Pinpoint the cell where the given text exists, returning its (x, y) midpoint coordinate. 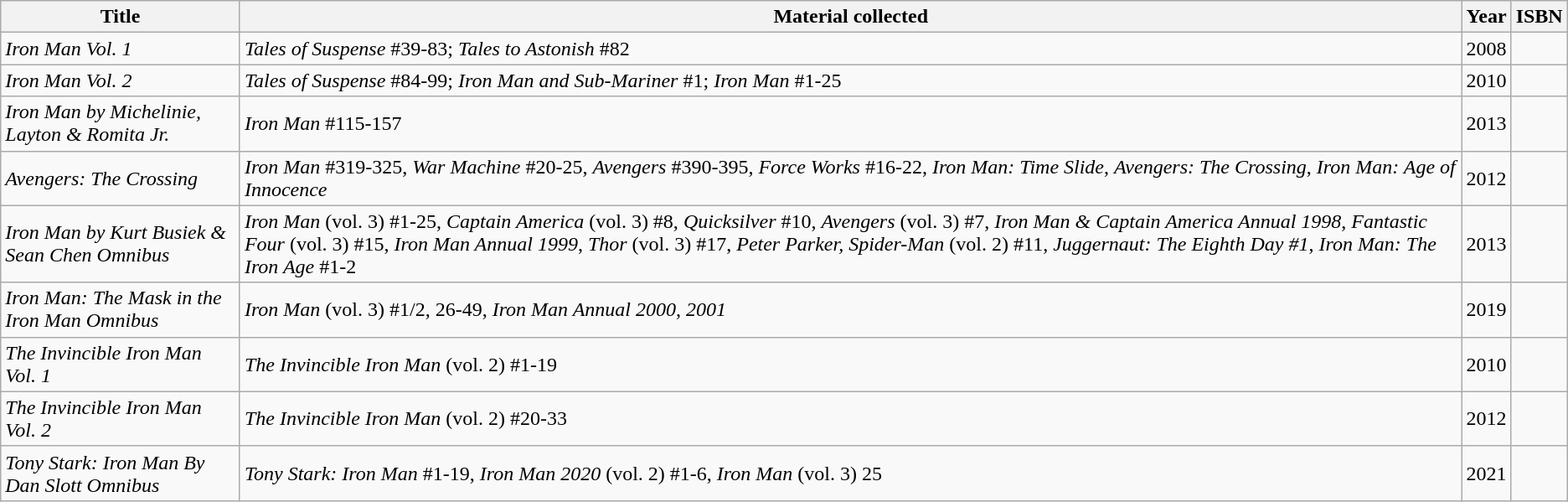
The Invincible Iron Man Vol. 1 (121, 364)
2019 (1486, 310)
Avengers: The Crossing (121, 178)
Iron Man by Michelinie, Layton & Romita Jr. (121, 124)
Iron Man (vol. 3) #1/2, 26-49, Iron Man Annual 2000, 2001 (851, 310)
2021 (1486, 473)
The Invincible Iron Man Vol. 2 (121, 419)
Iron Man Vol. 2 (121, 80)
Tony Stark: Iron Man By Dan Slott Omnibus (121, 473)
Tales of Suspense #39-83; Tales to Astonish #82 (851, 49)
ISBN (1540, 17)
Iron Man: The Mask in the Iron Man Omnibus (121, 310)
The Invincible Iron Man (vol. 2) #20-33 (851, 419)
Title (121, 17)
Tony Stark: Iron Man #1-19, Iron Man 2020 (vol. 2) #1-6, Iron Man (vol. 3) 25 (851, 473)
2008 (1486, 49)
Iron Man by Kurt Busiek & Sean Chen Omnibus (121, 244)
Tales of Suspense #84-99; Iron Man and Sub-Mariner #1; Iron Man #1-25 (851, 80)
Material collected (851, 17)
Iron Man Vol. 1 (121, 49)
Iron Man #115-157 (851, 124)
Year (1486, 17)
The Invincible Iron Man (vol. 2) #1-19 (851, 364)
